For the text-containing cell, return its midpoint in [X, Y] coordinate format. 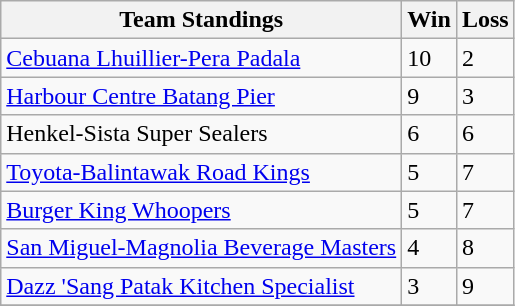
4 [430, 248]
10 [430, 58]
Cebuana Lhuillier-Pera Padala [202, 58]
Win [430, 20]
Dazz 'Sang Patak Kitchen Specialist [202, 286]
Toyota-Balintawak Road Kings [202, 172]
San Miguel-Magnolia Beverage Masters [202, 248]
Team Standings [202, 20]
Burger King Whoopers [202, 210]
8 [485, 248]
Harbour Centre Batang Pier [202, 96]
Henkel-Sista Super Sealers [202, 134]
Loss [485, 20]
2 [485, 58]
